Search for the cell housing the specified text and yield its (x, y) center coordinate. 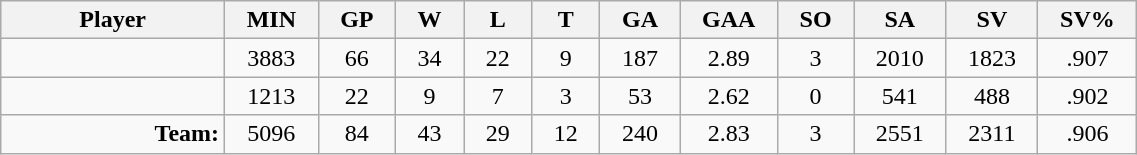
GA (640, 20)
84 (356, 134)
2010 (900, 58)
SA (900, 20)
187 (640, 58)
2551 (900, 134)
.907 (1088, 58)
3883 (272, 58)
66 (356, 58)
T (566, 20)
5096 (272, 134)
29 (498, 134)
Team: (113, 134)
43 (430, 134)
W (430, 20)
7 (498, 96)
541 (900, 96)
240 (640, 134)
1213 (272, 96)
GP (356, 20)
12 (566, 134)
Player (113, 20)
MIN (272, 20)
1823 (992, 58)
GAA (728, 20)
2.62 (728, 96)
2311 (992, 134)
L (498, 20)
SV% (1088, 20)
2.83 (728, 134)
.902 (1088, 96)
.906 (1088, 134)
2.89 (728, 58)
SO (816, 20)
0 (816, 96)
53 (640, 96)
488 (992, 96)
SV (992, 20)
34 (430, 58)
